Detect which cell encompasses the target text, then output its [X, Y] center coordinate. 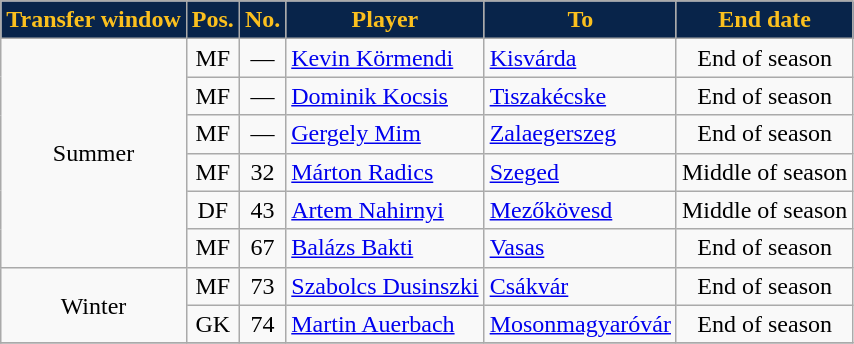
No. [262, 20]
43 [262, 210]
32 [262, 172]
74 [262, 324]
Mosonmagyaróvár [580, 324]
Csákvár [580, 286]
Szeged [580, 172]
To [580, 20]
End date [764, 20]
Dominik Kocsis [385, 96]
Transfer window [94, 20]
Vasas [580, 248]
Artem Nahirnyi [385, 210]
Player [385, 20]
DF [212, 210]
Tiszakécske [580, 96]
GK [212, 324]
Gergely Mim [385, 134]
Summer [94, 153]
Márton Radics [385, 172]
73 [262, 286]
Mezőkövesd [580, 210]
Balázs Bakti [385, 248]
67 [262, 248]
Pos. [212, 20]
Szabolcs Dusinszki [385, 286]
Kevin Körmendi [385, 58]
Kisvárda [580, 58]
Winter [94, 305]
Martin Auerbach [385, 324]
Zalaegerszeg [580, 134]
